From the cell containing the given text, extract its center point as [X, Y] coordinate. 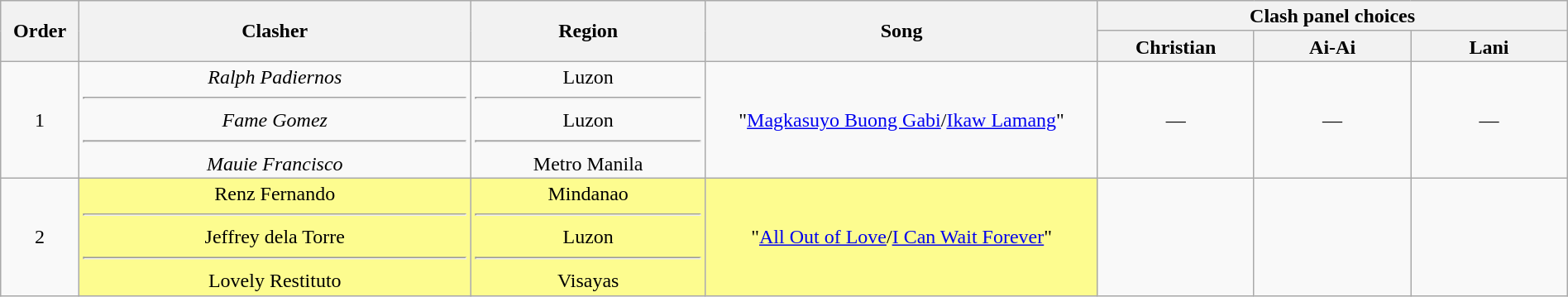
Clasher [275, 31]
LuzonLuzonMetro Manila [588, 120]
Song [901, 31]
2 [40, 237]
Order [40, 31]
1 [40, 120]
Ralph PadiernosFame GomezMauie Francisco [275, 120]
Renz FernandoJeffrey dela TorreLovely Restituto [275, 237]
Christian [1176, 46]
MindanaoLuzonVisayas [588, 237]
Region [588, 31]
Ai-Ai [1331, 46]
"Magkasuyo Buong Gabi/Ikaw Lamang" [901, 120]
"All Out of Love/I Can Wait Forever" [901, 237]
Lani [1489, 46]
Clash panel choices [1332, 17]
